Provide the (X, Y) coordinate of the cell's center where the given text is located.  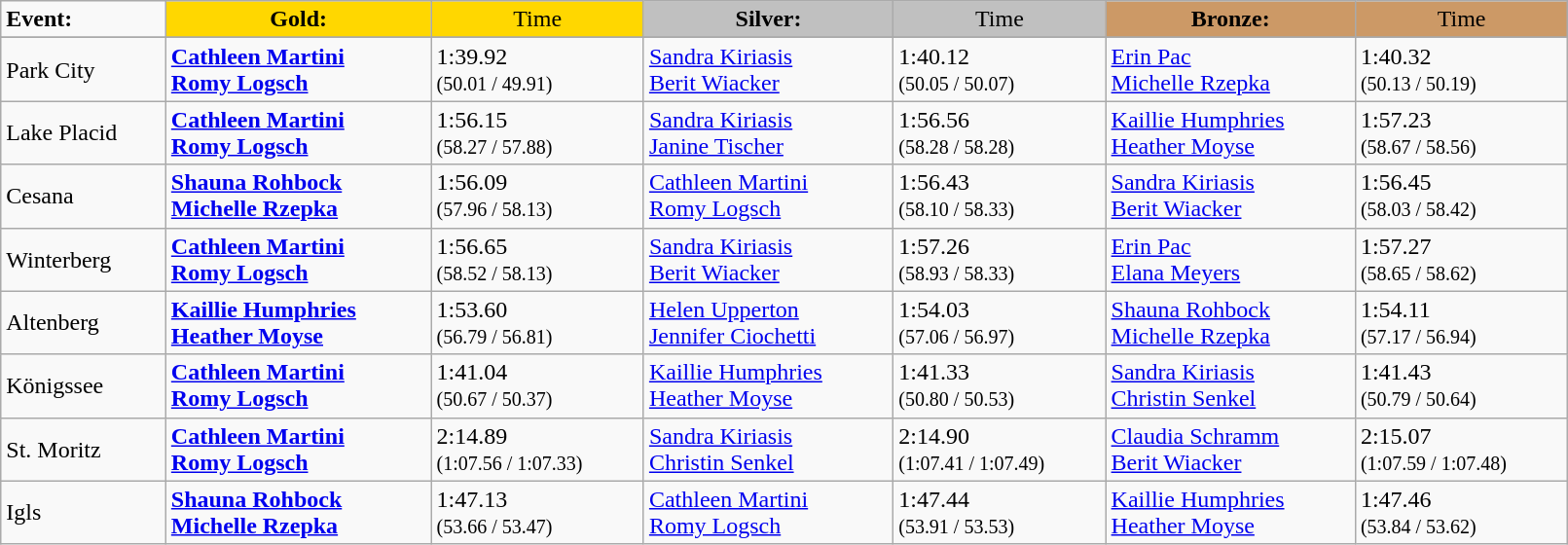
1:39.92(50.01 / 49.91) (537, 70)
2:14.89(1:07.56 / 1:07.33) (537, 450)
St. Moritz (84, 450)
1:47.13 (53.66 / 53.47) (537, 512)
1:56.56(58.28 / 58.28) (1000, 132)
1:54.11 (57.17 / 56.94) (1461, 323)
Claudia SchrammBerit Wiacker (1230, 450)
Igls (84, 512)
1:47.46(53.84 / 53.62) (1461, 512)
1:53.60(56.79 / 56.81) (537, 323)
1:56.43(58.10 / 58.33) (1000, 197)
1:56.65(58.52 / 58.13) (537, 259)
1:57.26(58.93 / 58.33) (1000, 259)
1:40.12(50.05 / 50.07) (1000, 70)
Erin PacElana Meyers (1230, 259)
2:15.07 (1:07.59 / 1:07.48) (1461, 450)
1:47.44(53.91 / 53.53) (1000, 512)
Erin PacMichelle Rzepka (1230, 70)
1:40.32(50.13 / 50.19) (1461, 70)
1:57.23(58.67 / 58.56) (1461, 132)
1:41.04(50.67 / 50.37) (537, 385)
1:54.03(57.06 / 56.97) (1000, 323)
Cesana (84, 197)
Helen UppertonJennifer Ciochetti (768, 323)
Event: (84, 19)
Silver: (768, 19)
Park City (84, 70)
1:41.43 (50.79 / 50.64) (1461, 385)
1:56.15(58.27 / 57.88) (537, 132)
1:41.33(50.80 / 50.53) (1000, 385)
Lake Placid (84, 132)
Winterberg (84, 259)
Bronze: (1230, 19)
Gold: (298, 19)
1:57.27(58.65 / 58.62) (1461, 259)
1:56.09 (57.96 / 58.13) (537, 197)
Königssee (84, 385)
Sandra KiriasisJanine Tischer (768, 132)
2:14.90 (1:07.41 / 1:07.49) (1000, 450)
1:56.45(58.03 / 58.42) (1461, 197)
Altenberg (84, 323)
